Extract the (X, Y) coordinate from the center of the cell holding the provided text.  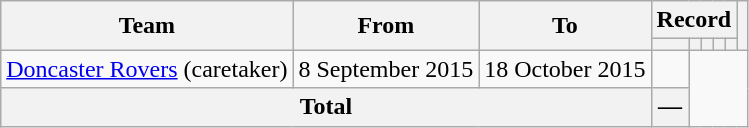
8 September 2015 (386, 69)
To (565, 26)
Total (326, 107)
Doncaster Rovers (caretaker) (147, 69)
— (670, 107)
Record (694, 20)
18 October 2015 (565, 69)
From (386, 26)
Team (147, 26)
